Extract the [X, Y] coordinate from the center of the cell holding the provided text.  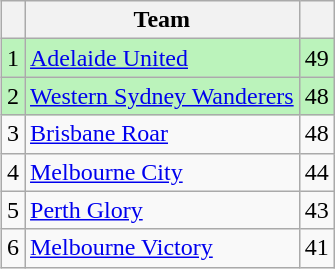
Melbourne City [162, 172]
49 [316, 58]
Perth Glory [162, 210]
3 [12, 134]
4 [12, 172]
43 [316, 210]
Team [162, 20]
Melbourne Victory [162, 248]
2 [12, 96]
Brisbane Roar [162, 134]
1 [12, 58]
41 [316, 248]
6 [12, 248]
Western Sydney Wanderers [162, 96]
44 [316, 172]
Adelaide United [162, 58]
5 [12, 210]
